Return the (X, Y) coordinate for the center point of the cell that contains the specified text.  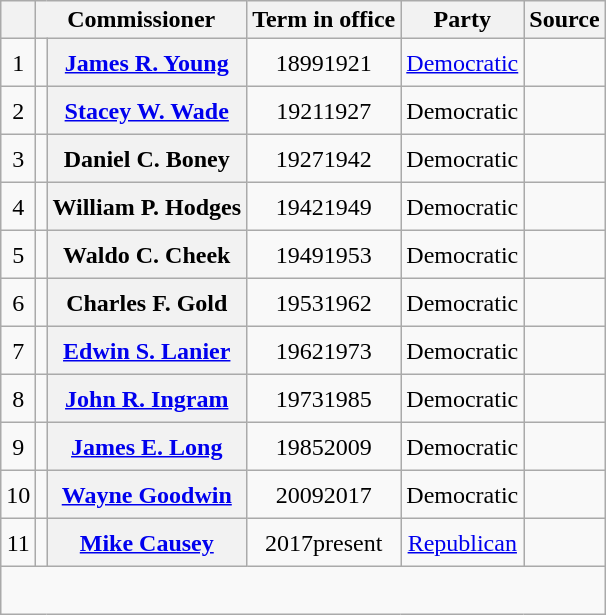
19731985 (324, 399)
Source (564, 20)
Daniel C. Boney (147, 159)
11 (18, 543)
James R. Young (147, 63)
19421949 (324, 207)
Commissioner (142, 20)
7 (18, 351)
6 (18, 303)
19621973 (324, 351)
John R. Ingram (147, 399)
1 (18, 63)
20092017 (324, 495)
10 (18, 495)
8 (18, 399)
19491953 (324, 255)
William P. Hodges (147, 207)
Term in office (324, 20)
Republican (462, 543)
3 (18, 159)
2017present (324, 543)
James E. Long (147, 447)
4 (18, 207)
18991921 (324, 63)
Waldo C. Cheek (147, 255)
19531962 (324, 303)
Wayne Goodwin (147, 495)
Party (462, 20)
Edwin S. Lanier (147, 351)
19852009 (324, 447)
Stacey W. Wade (147, 111)
Mike Causey (147, 543)
5 (18, 255)
19211927 (324, 111)
Charles F. Gold (147, 303)
19271942 (324, 159)
9 (18, 447)
2 (18, 111)
